Locate the cell with the specified text and output its (x, y) center coordinate. 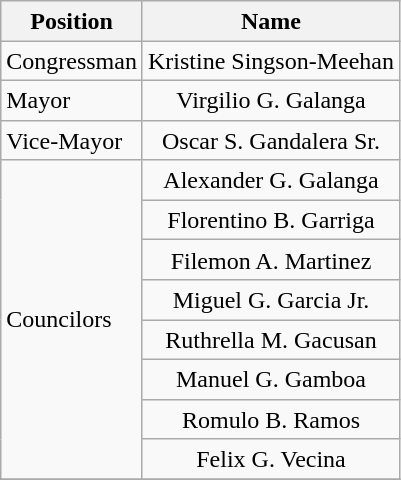
Kristine Singson-Meehan (270, 61)
Oscar S. Gandalera Sr. (270, 140)
Congressman (72, 61)
Vice-Mayor (72, 140)
Mayor (72, 100)
Ruthrella M. Gacusan (270, 340)
Manuel G. Gamboa (270, 379)
Alexander G. Galanga (270, 180)
Virgilio G. Galanga (270, 100)
Felix G. Vecina (270, 459)
Councilors (72, 320)
Florentino B. Garriga (270, 220)
Romulo B. Ramos (270, 419)
Filemon A. Martinez (270, 260)
Position (72, 21)
Name (270, 21)
Miguel G. Garcia Jr. (270, 300)
